Search for the cell housing the specified text and yield its [x, y] center coordinate. 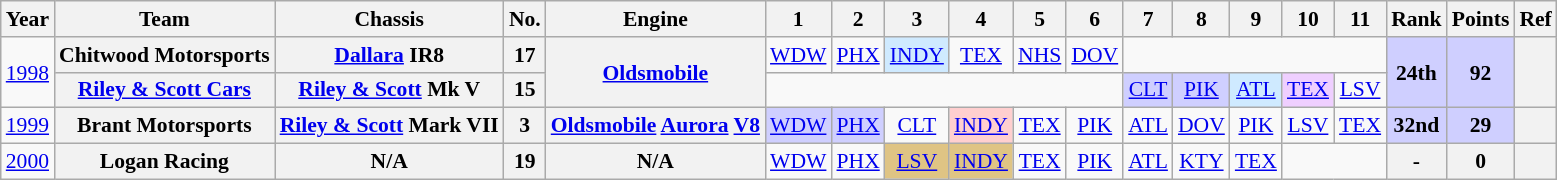
0 [1481, 162]
2 [858, 19]
Chassis [390, 19]
KTY [1202, 162]
15 [525, 90]
8 [1202, 19]
- [1416, 162]
Riley & Scott Cars [164, 90]
24th [1416, 72]
No. [525, 19]
1998 [28, 72]
Riley & Scott Mark VII [390, 126]
Brant Motorsports [164, 126]
5 [1040, 19]
Dallara IR8 [390, 55]
6 [1094, 19]
11 [1360, 19]
Chitwood Motorsports [164, 55]
Logan Racing [164, 162]
32nd [1416, 126]
1 [798, 19]
92 [1481, 72]
2000 [28, 162]
10 [1308, 19]
7 [1148, 19]
NHS [1040, 55]
Rank [1416, 19]
Engine [656, 19]
Team [164, 19]
1999 [28, 126]
Oldsmobile [656, 72]
9 [1256, 19]
29 [1481, 126]
Ref [1535, 19]
Riley & Scott Mk V [390, 90]
Oldsmobile Aurora V8 [656, 126]
Points [1481, 19]
4 [981, 19]
19 [525, 162]
Year [28, 19]
17 [525, 55]
